Return the (x, y) coordinate for the center point of the cell that contains the specified text.  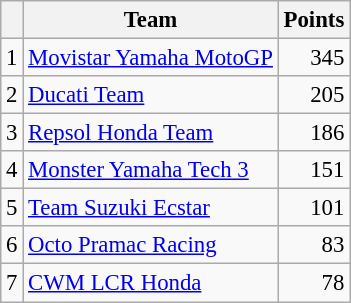
Movistar Yamaha MotoGP (151, 58)
205 (314, 95)
CWM LCR Honda (151, 283)
83 (314, 245)
Team (151, 20)
345 (314, 58)
4 (12, 170)
1 (12, 58)
Points (314, 20)
78 (314, 283)
6 (12, 245)
Team Suzuki Ecstar (151, 208)
5 (12, 208)
151 (314, 170)
Monster Yamaha Tech 3 (151, 170)
3 (12, 133)
101 (314, 208)
7 (12, 283)
2 (12, 95)
Repsol Honda Team (151, 133)
186 (314, 133)
Octo Pramac Racing (151, 245)
Ducati Team (151, 95)
